Capture the cell that displays the provided text and extract its (X, Y) central coordinate. 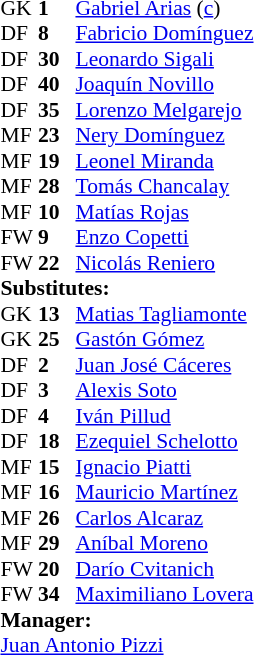
Darío Cvitanich (164, 569)
30 (57, 59)
Lorenzo Melgarejo (164, 110)
2 (57, 365)
Enzo Copetti (164, 237)
Manager: (126, 620)
15 (57, 467)
4 (57, 416)
Juan José Cáceres (164, 365)
26 (57, 518)
Joaquín Novillo (164, 85)
29 (57, 543)
Matías Rojas (164, 212)
35 (57, 110)
3 (57, 391)
Ezequiel Schelotto (164, 441)
Alexis Soto (164, 391)
34 (57, 595)
Matias Tagliamonte (164, 314)
Aníbal Moreno (164, 543)
8 (57, 33)
Maximiliano Lovera (164, 595)
Gastón Gómez (164, 339)
9 (57, 237)
Leonardo Sigali (164, 59)
25 (57, 339)
Iván Pillud (164, 416)
40 (57, 85)
20 (57, 569)
Fabricio Domínguez (164, 33)
Nery Domínguez (164, 135)
13 (57, 314)
16 (57, 493)
19 (57, 161)
Nicolás Reniero (164, 263)
Carlos Alcaraz (164, 518)
23 (57, 135)
18 (57, 441)
Mauricio Martínez (164, 493)
Substitutes: (126, 289)
22 (57, 263)
28 (57, 187)
Tomás Chancalay (164, 187)
Ignacio Piatti (164, 467)
10 (57, 212)
Leonel Miranda (164, 161)
